For the text-containing cell, return its midpoint in (X, Y) coordinate format. 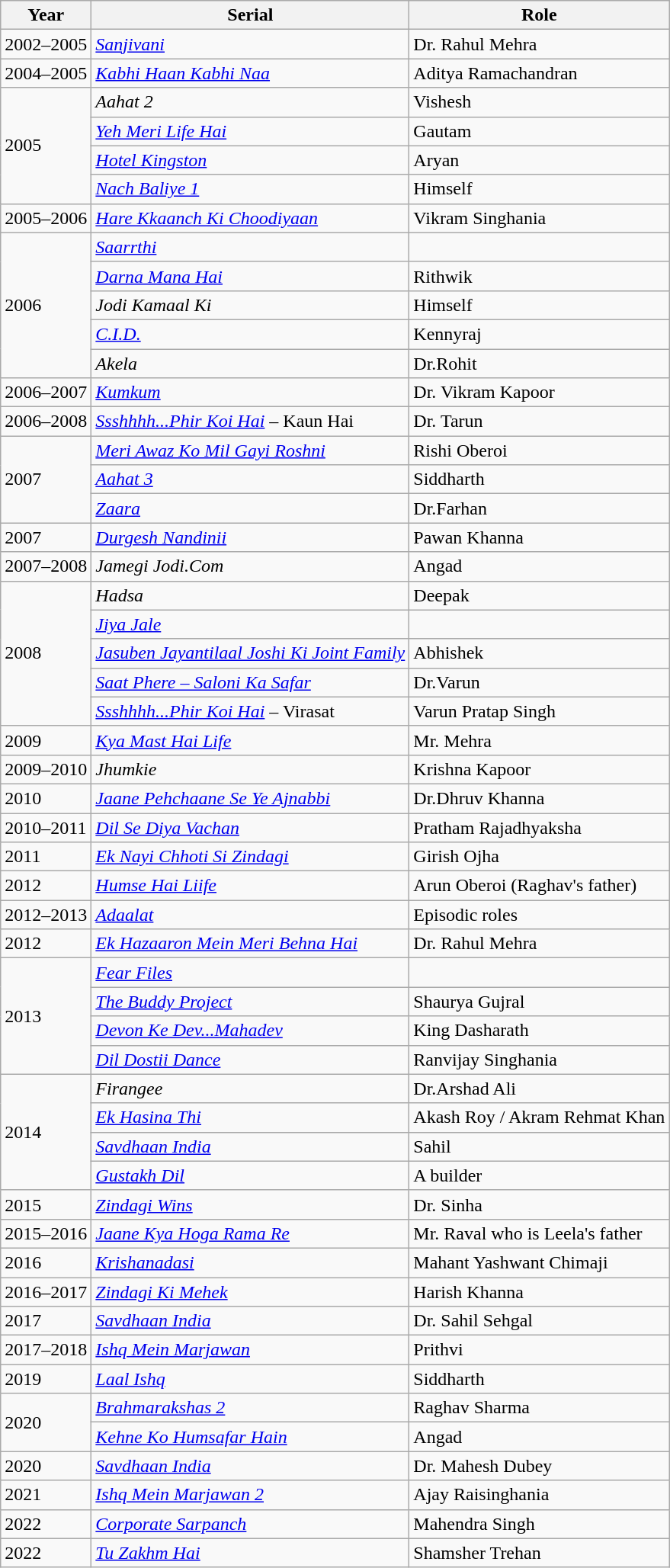
Meri Awaz Ko Mil Gayi Roshni (250, 451)
2016 (46, 1262)
Ssshhhh...Phir Koi Hai – Kaun Hai (250, 422)
Dr. Sahil Sehgal (540, 1321)
Hotel Kingston (250, 160)
Shaurya Gujral (540, 1002)
Role (540, 15)
Gustakh Dil (250, 1175)
Ishq Mein Marjawan 2 (250, 1495)
Rithwik (540, 276)
Gautam (540, 131)
2008 (46, 653)
Laal Ishq (250, 1379)
Jiya Jale (250, 624)
Girish Ojha (540, 857)
Kya Mast Hai Life (250, 740)
Dil Se Diya Vachan (250, 827)
Corporate Sarpanch (250, 1524)
Prithvi (540, 1350)
Ishq Mein Marjawan (250, 1350)
Aryan (540, 160)
Dr.Dhruv Khanna (540, 798)
Jaane Pehchaane Se Ye Ajnabbi (250, 798)
2007–2008 (46, 566)
Ek Nayi Chhoti Si Zindagi (250, 857)
Raghav Sharma (540, 1408)
The Buddy Project (250, 1002)
Adaalat (250, 915)
Fear Files (250, 973)
2004–2005 (46, 73)
Ek Hasina Thi (250, 1117)
Deepak (540, 595)
Harish Khanna (540, 1292)
2021 (46, 1495)
Dr.Farhan (540, 508)
Zaara (250, 508)
Sahil (540, 1146)
Ranvijay Singhania (540, 1060)
Humse Hai Liife (250, 886)
Jasuben Jayantilaal Joshi Ki Joint Family (250, 653)
Jamegi Jodi.Com (250, 566)
2005–2006 (46, 218)
Saarrthi (250, 247)
Pawan Khanna (540, 537)
Vishesh (540, 102)
Abhishek (540, 653)
2016–2017 (46, 1292)
2011 (46, 857)
2017 (46, 1321)
Vikram Singhania (540, 218)
A builder (540, 1175)
Dr.Varun (540, 682)
Mahendra Singh (540, 1524)
Ajay Raisinghania (540, 1495)
Dr.Arshad Ali (540, 1089)
Episodic roles (540, 915)
Zindagi Ki Mehek (250, 1292)
C.I.D. (250, 334)
Ssshhhh...Phir Koi Hai – Virasat (250, 711)
Akela (250, 364)
Sanjivani (250, 44)
Jodi Kamaal Ki (250, 305)
Mr. Raval who is Leela's father (540, 1233)
Arun Oberoi (Raghav's father) (540, 886)
Darna Mana Hai (250, 276)
Shamsher Trehan (540, 1553)
Tu Zakhm Hai (250, 1553)
Kehne Ko Humsafar Hain (250, 1437)
Dr. Sinha (540, 1204)
Ek Hazaaron Mein Meri Behna Hai (250, 944)
Firangee (250, 1089)
Aditya Ramachandran (540, 73)
2006–2007 (46, 393)
Varun Pratap Singh (540, 711)
2010 (46, 798)
2019 (46, 1379)
Yeh Meri Life Hai (250, 131)
2006–2008 (46, 422)
Serial (250, 15)
2002–2005 (46, 44)
Brahmarakshas 2 (250, 1408)
Mahant Yashwant Chimaji (540, 1262)
Aahat 2 (250, 102)
2017–2018 (46, 1350)
Jhumkie (250, 769)
Dr. Tarun (540, 422)
2015 (46, 1204)
Dr. Vikram Kapoor (540, 393)
Hare Kkaanch Ki Choodiyaan (250, 218)
Saat Phere – Saloni Ka Safar (250, 682)
2009–2010 (46, 769)
2006 (46, 305)
Durgesh Nandinii (250, 537)
2014 (46, 1132)
Dil Dostii Dance (250, 1060)
Krishna Kapoor (540, 769)
2009 (46, 740)
Mr. Mehra (540, 740)
Dr.Rohit (540, 364)
Dr. Mahesh Dubey (540, 1466)
King Dasharath (540, 1031)
Devon Ke Dev...Mahadev (250, 1031)
Zindagi Wins (250, 1204)
Krishanadasi (250, 1262)
2010–2011 (46, 827)
2012–2013 (46, 915)
Year (46, 15)
Hadsa (250, 595)
Jaane Kya Hoga Rama Re (250, 1233)
Kabhi Haan Kabhi Naa (250, 73)
Kennyraj (540, 334)
Aahat 3 (250, 479)
2013 (46, 1016)
Kumkum (250, 393)
2015–2016 (46, 1233)
Rishi Oberoi (540, 451)
2005 (46, 146)
Akash Roy / Akram Rehmat Khan (540, 1117)
Pratham Rajadhyaksha (540, 827)
Nach Baliye 1 (250, 189)
